Locate the cell with the specified text and output its (x, y) center coordinate. 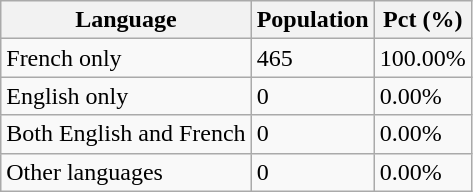
Other languages (126, 172)
Language (126, 20)
100.00% (422, 58)
Population (312, 20)
French only (126, 58)
465 (312, 58)
English only (126, 96)
Pct (%) (422, 20)
Both English and French (126, 134)
